Extract the [X, Y] coordinate from the center of the cell holding the provided text.  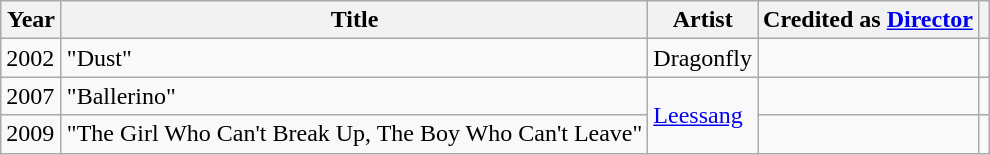
Year [32, 20]
Credited as Director [868, 20]
Dragonfly [703, 58]
"The Girl Who Can't Break Up, The Boy Who Can't Leave" [354, 134]
2009 [32, 134]
Artist [703, 20]
2007 [32, 96]
Title [354, 20]
"Dust" [354, 58]
Leessang [703, 115]
2002 [32, 58]
"Ballerino" [354, 96]
